Capture the cell that displays the provided text and extract its [x, y] central coordinate. 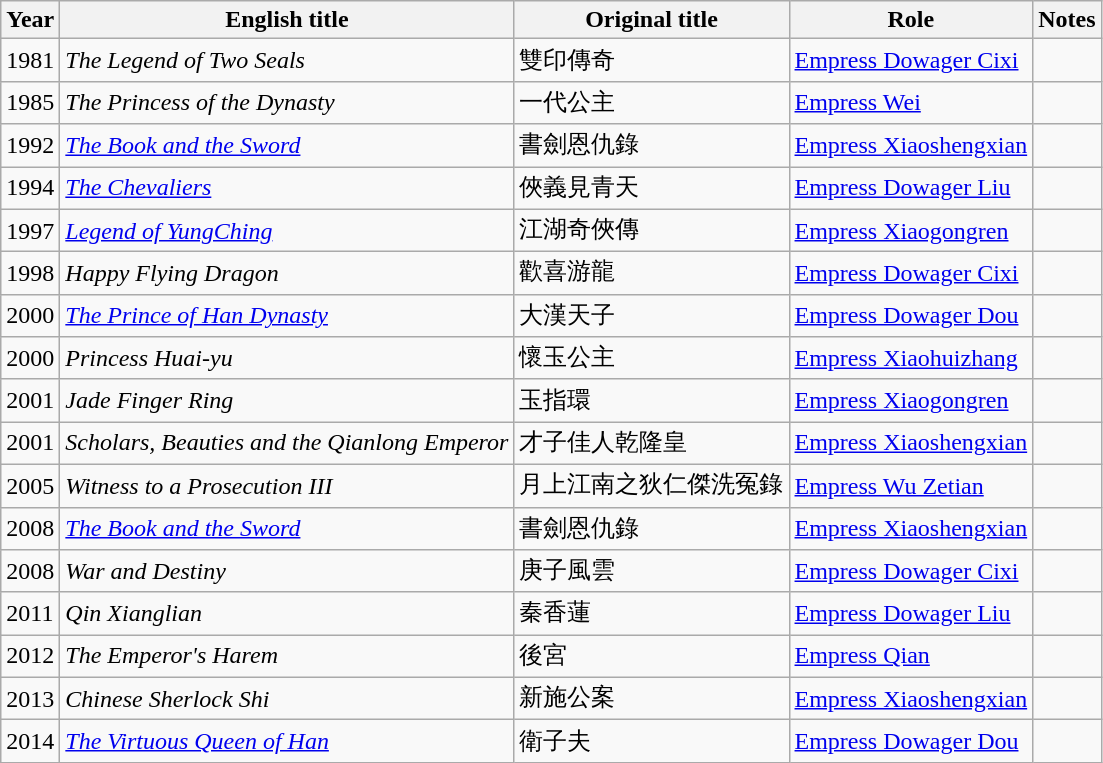
一代公主 [652, 102]
Year [30, 20]
2013 [30, 698]
2012 [30, 656]
The Chevaliers [287, 188]
Happy Flying Dragon [287, 274]
The Legend of Two Seals [287, 60]
Princess Huai-yu [287, 358]
江湖奇俠傳 [652, 230]
Empress Qian [911, 656]
1985 [30, 102]
大漢天子 [652, 316]
衛子夫 [652, 742]
2014 [30, 742]
The Emperor's Harem [287, 656]
歡喜游龍 [652, 274]
English title [287, 20]
Original title [652, 20]
1994 [30, 188]
Legend of YungChing [287, 230]
The Princess of the Dynasty [287, 102]
Role [911, 20]
庚子風雲 [652, 572]
1998 [30, 274]
Notes [1067, 20]
Jade Finger Ring [287, 400]
1992 [30, 146]
玉指環 [652, 400]
Empress Wu Zetian [911, 486]
後宮 [652, 656]
Empress Wei [911, 102]
Qin Xianglian [287, 614]
Chinese Sherlock Shi [287, 698]
新施公案 [652, 698]
1981 [30, 60]
Scholars, Beauties and the Qianlong Emperor [287, 444]
秦香蓮 [652, 614]
The Prince of Han Dynasty [287, 316]
月上江南之狄仁傑洗冤錄 [652, 486]
Empress Xiaohuizhang [911, 358]
雙印傳奇 [652, 60]
才子佳人乾隆皇 [652, 444]
懷玉公主 [652, 358]
War and Destiny [287, 572]
2005 [30, 486]
Witness to a Prosecution III [287, 486]
1997 [30, 230]
2011 [30, 614]
The Virtuous Queen of Han [287, 742]
俠義見青天 [652, 188]
